Output the [x, y] coordinate of the center of the cell containing the given text.  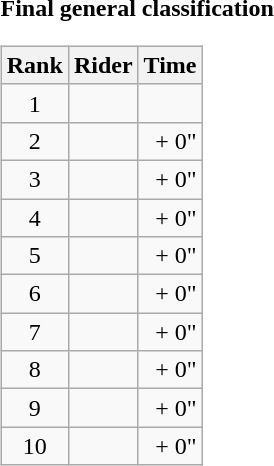
2 [34, 141]
6 [34, 294]
7 [34, 332]
10 [34, 446]
5 [34, 256]
8 [34, 370]
3 [34, 179]
Rank [34, 65]
1 [34, 103]
9 [34, 408]
Rider [103, 65]
Time [170, 65]
4 [34, 217]
